Capture the cell that displays the provided text and extract its [x, y] central coordinate. 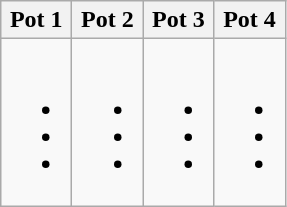
Pot 1 [36, 20]
Pot 4 [250, 20]
Pot 3 [178, 20]
Pot 2 [108, 20]
